Scan for the cell matching the given text and deliver its [x, y] coordinate at center. 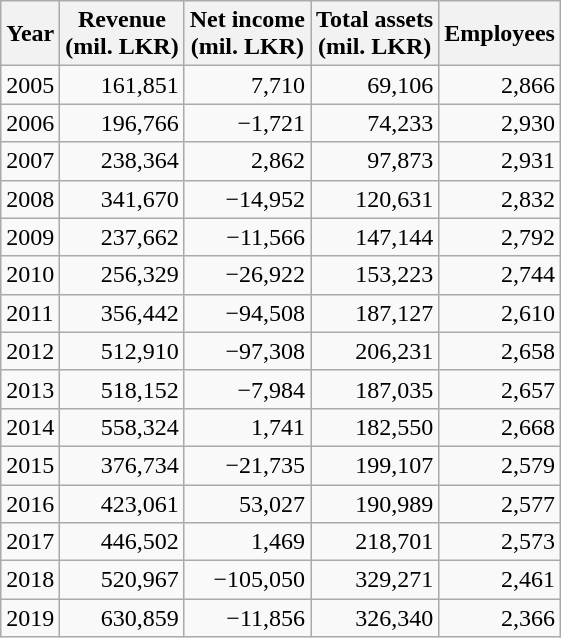
2010 [30, 275]
218,701 [375, 542]
446,502 [122, 542]
2005 [30, 85]
−105,050 [247, 580]
Net income(mil. LKR) [247, 34]
206,231 [375, 351]
2,862 [247, 161]
187,035 [375, 389]
2011 [30, 313]
−1,721 [247, 123]
Revenue(mil. LKR) [122, 34]
161,851 [122, 85]
2,577 [500, 503]
2012 [30, 351]
2016 [30, 503]
520,967 [122, 580]
356,442 [122, 313]
2009 [30, 237]
2017 [30, 542]
190,989 [375, 503]
256,329 [122, 275]
1,741 [247, 427]
518,152 [122, 389]
−14,952 [247, 199]
74,233 [375, 123]
2,573 [500, 542]
2,931 [500, 161]
−97,308 [247, 351]
69,106 [375, 85]
2008 [30, 199]
147,144 [375, 237]
Total assets(mil. LKR) [375, 34]
Employees [500, 34]
2,744 [500, 275]
2,832 [500, 199]
512,910 [122, 351]
−26,922 [247, 275]
2,461 [500, 580]
120,631 [375, 199]
2006 [30, 123]
97,873 [375, 161]
2014 [30, 427]
423,061 [122, 503]
153,223 [375, 275]
196,766 [122, 123]
2,930 [500, 123]
237,662 [122, 237]
187,127 [375, 313]
2,657 [500, 389]
2,792 [500, 237]
2018 [30, 580]
376,734 [122, 465]
Year [30, 34]
−21,735 [247, 465]
−11,856 [247, 618]
−94,508 [247, 313]
7,710 [247, 85]
−7,984 [247, 389]
−11,566 [247, 237]
329,271 [375, 580]
2015 [30, 465]
2,579 [500, 465]
2,658 [500, 351]
1,469 [247, 542]
2019 [30, 618]
53,027 [247, 503]
2007 [30, 161]
2,366 [500, 618]
238,364 [122, 161]
326,340 [375, 618]
199,107 [375, 465]
182,550 [375, 427]
2,866 [500, 85]
630,859 [122, 618]
2013 [30, 389]
558,324 [122, 427]
2,610 [500, 313]
2,668 [500, 427]
341,670 [122, 199]
